For the text-containing cell, return its midpoint in (X, Y) coordinate format. 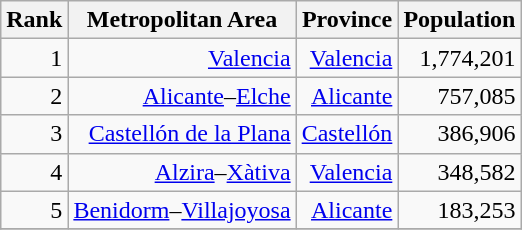
Alicante–Elche (182, 96)
348,582 (460, 172)
757,085 (460, 96)
Castellón (347, 134)
Benidorm–Villajoyosa (182, 210)
3 (34, 134)
Province (347, 20)
386,906 (460, 134)
1 (34, 58)
Population (460, 20)
4 (34, 172)
1,774,201 (460, 58)
Rank (34, 20)
Alzira–Xàtiva (182, 172)
2 (34, 96)
Metropolitan Area (182, 20)
5 (34, 210)
183,253 (460, 210)
Castellón de la Plana (182, 134)
